Scan for the cell matching the given text and deliver its (x, y) coordinate at center. 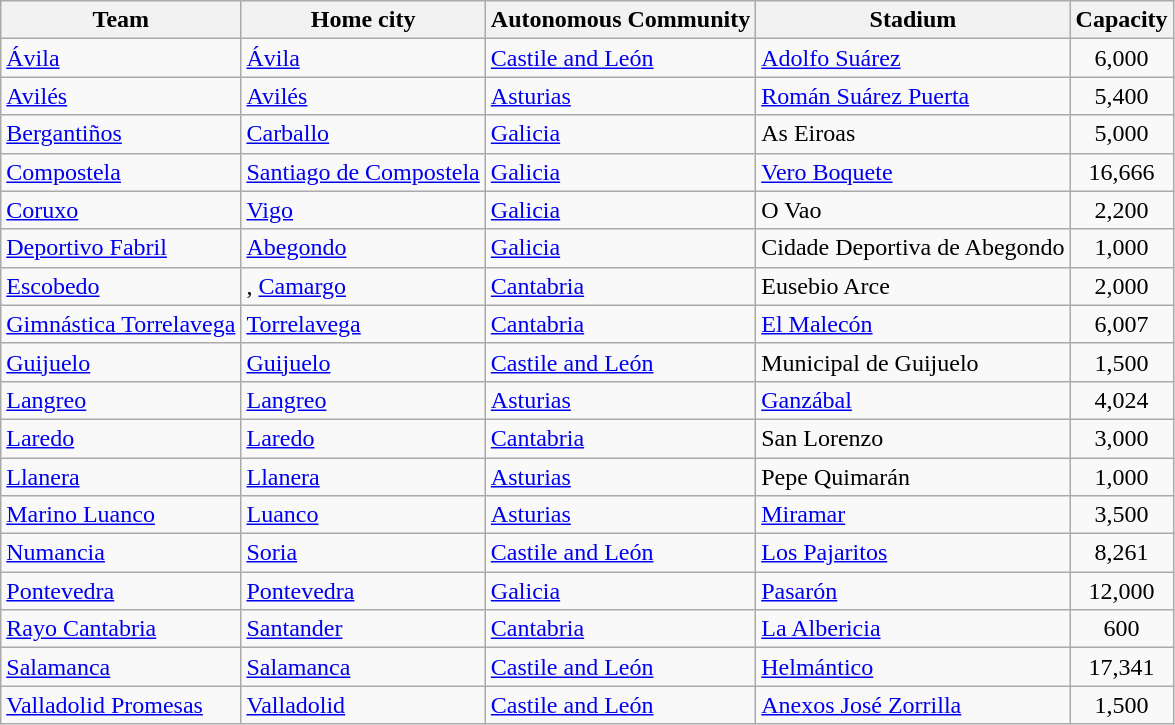
Luanco (363, 515)
Valladolid Promesas (121, 705)
17,341 (1122, 667)
Román Suárez Puerta (913, 96)
Gimnástica Torrelavega (121, 324)
Anexos José Zorrilla (913, 705)
3,500 (1122, 515)
Los Pajaritos (913, 553)
Municipal de Guijuelo (913, 362)
Numancia (121, 553)
Cidade Deportiva de Abegondo (913, 248)
Compostela (121, 172)
, Camargo (363, 286)
6,000 (1122, 58)
Marino Luanco (121, 515)
Miramar (913, 515)
Adolfo Suárez (913, 58)
As Eiroas (913, 134)
Santiago de Compostela (363, 172)
Deportivo Fabril (121, 248)
Vigo (363, 210)
Carballo (363, 134)
5,000 (1122, 134)
Capacity (1122, 20)
La Albericia (913, 629)
12,000 (1122, 591)
Escobedo (121, 286)
Pepe Quimarán (913, 477)
4,024 (1122, 400)
Vero Boquete (913, 172)
8,261 (1122, 553)
2,000 (1122, 286)
Santander (363, 629)
Helmántico (913, 667)
El Malecón (913, 324)
Rayo Cantabria (121, 629)
Team (121, 20)
Home city (363, 20)
Ganzábal (913, 400)
5,400 (1122, 96)
O Vao (913, 210)
16,666 (1122, 172)
6,007 (1122, 324)
Bergantiños (121, 134)
2,200 (1122, 210)
Torrelavega (363, 324)
3,000 (1122, 438)
Valladolid (363, 705)
Stadium (913, 20)
Abegondo (363, 248)
Autonomous Community (620, 20)
Soria (363, 553)
San Lorenzo (913, 438)
Pasarón (913, 591)
Eusebio Arce (913, 286)
Coruxo (121, 210)
600 (1122, 629)
